Search for the cell housing the specified text and yield its [X, Y] center coordinate. 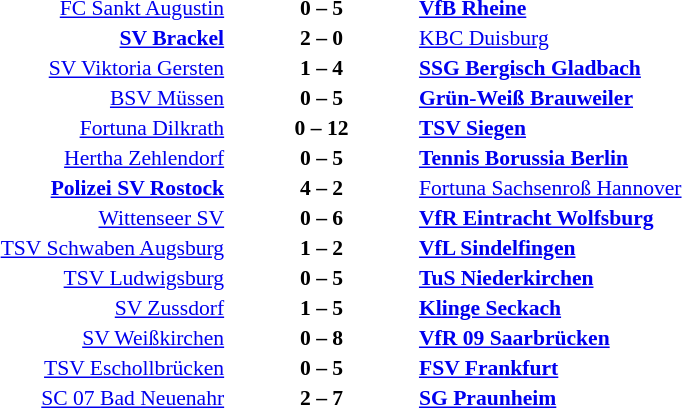
4 – 2 [322, 188]
1 – 4 [322, 68]
0 – 6 [322, 218]
0 – 12 [322, 128]
1 – 5 [322, 308]
1 – 2 [322, 248]
2 – 0 [322, 38]
0 – 8 [322, 338]
